Locate the cell with the specified text and output its (X, Y) center coordinate. 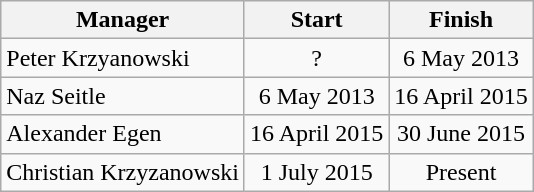
? (316, 58)
Alexander Egen (123, 134)
Manager (123, 20)
1 July 2015 (316, 172)
Start (316, 20)
Naz Seitle (123, 96)
Present (461, 172)
Christian Krzyzanowski (123, 172)
30 June 2015 (461, 134)
Finish (461, 20)
Peter Krzyanowski (123, 58)
